Capture the cell that displays the provided text and extract its [X, Y] central coordinate. 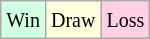
Win [24, 20]
Draw [72, 20]
Loss [126, 20]
